For the text-containing cell, return its midpoint in (X, Y) coordinate format. 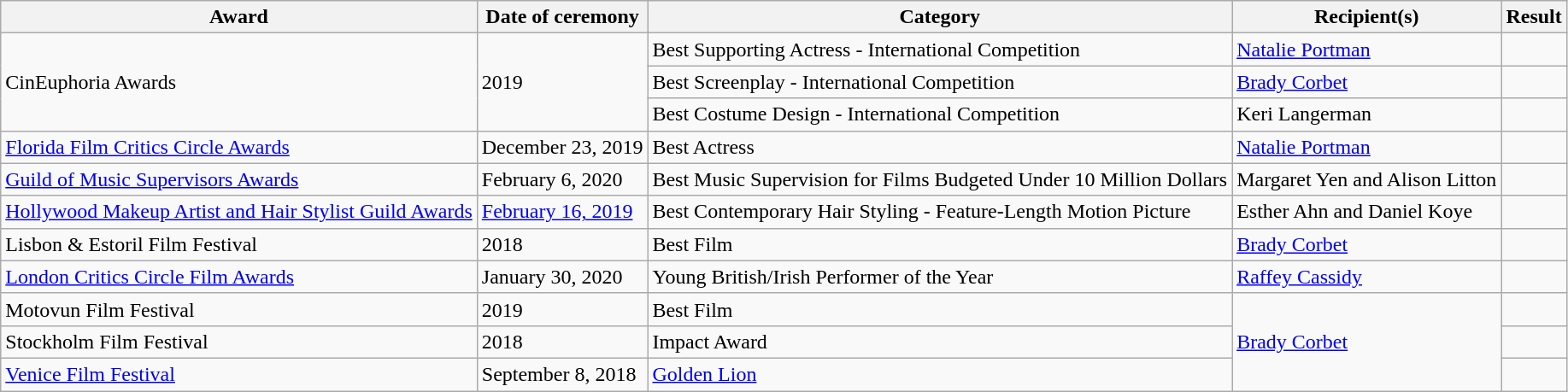
December 23, 2019 (562, 147)
Best Costume Design - International Competition (940, 114)
Venice Film Festival (239, 374)
Best Actress (940, 147)
Golden Lion (940, 374)
Guild of Music Supervisors Awards (239, 179)
Impact Award (940, 342)
Florida Film Critics Circle Awards (239, 147)
Stockholm Film Festival (239, 342)
September 8, 2018 (562, 374)
London Critics Circle Film Awards (239, 277)
Category (940, 17)
Keri Langerman (1367, 114)
Best Music Supervision for Films Budgeted Under 10 Million Dollars (940, 179)
Best Supporting Actress - International Competition (940, 50)
Motovun Film Festival (239, 309)
Young British/Irish Performer of the Year (940, 277)
Date of ceremony (562, 17)
Result (1534, 17)
Award (239, 17)
Esther Ahn and Daniel Koye (1367, 212)
CinEuphoria Awards (239, 82)
Lisbon & Estoril Film Festival (239, 244)
January 30, 2020 (562, 277)
February 6, 2020 (562, 179)
Margaret Yen and Alison Litton (1367, 179)
Best Contemporary Hair Styling - Feature-Length Motion Picture (940, 212)
Raffey Cassidy (1367, 277)
Best Screenplay - International Competition (940, 82)
Hollywood Makeup Artist and Hair Stylist Guild Awards (239, 212)
February 16, 2019 (562, 212)
Recipient(s) (1367, 17)
